Pinpoint the cell where the given text exists, returning its [X, Y] midpoint coordinate. 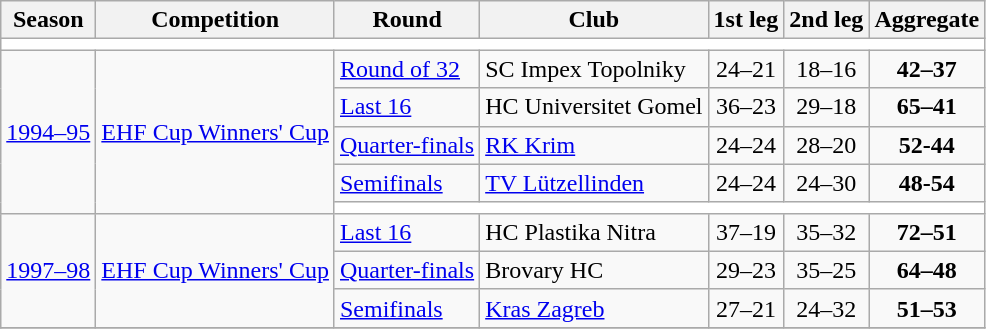
HC Universitet Gomel [594, 107]
2nd leg [826, 20]
Club [594, 20]
52-44 [927, 145]
TV Lützellinden [594, 183]
42–37 [927, 69]
29–18 [826, 107]
24–21 [746, 69]
48-54 [927, 183]
Round of 32 [406, 69]
51–53 [927, 308]
1st leg [746, 20]
29–23 [746, 270]
Kras Zagreb [594, 308]
37–19 [746, 232]
64–48 [927, 270]
24–32 [826, 308]
36–23 [746, 107]
1994–95 [48, 132]
28–20 [826, 145]
35–32 [826, 232]
1997–98 [48, 270]
27–21 [746, 308]
RK Krim [594, 145]
35–25 [826, 270]
65–41 [927, 107]
Round [406, 20]
Season [48, 20]
72–51 [927, 232]
Aggregate [927, 20]
SC Impex Topolniky [594, 69]
Competition [216, 20]
18–16 [826, 69]
24–30 [826, 183]
Brovary HC [594, 270]
HC Plastika Nitra [594, 232]
